Return [x, y] of the center of cell containing provided text 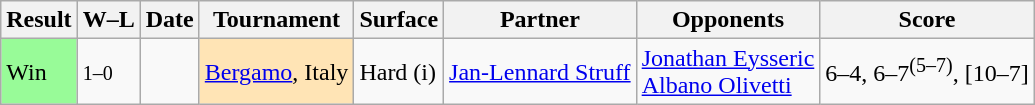
Hard (i) [399, 72]
Opponents [728, 20]
Jonathan Eysseric Albano Olivetti [728, 72]
6–4, 6–7(5–7), [10–7] [927, 72]
Jan-Lennard Struff [540, 72]
Date [170, 20]
Surface [399, 20]
Score [927, 20]
Result [39, 20]
Win [39, 72]
1–0 [108, 72]
Bergamo, Italy [276, 72]
Partner [540, 20]
Tournament [276, 20]
W–L [108, 20]
